Return [X, Y] of the center of cell containing provided text 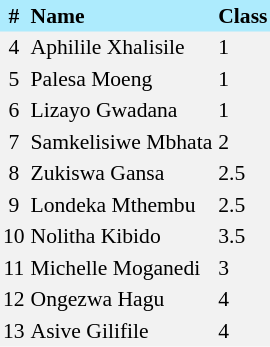
12 [14, 300]
3 [242, 268]
Samkelisiwe Mbhata [122, 142]
Aphilile Xhalisile [122, 48]
13 [14, 331]
7 [14, 142]
Class [242, 16]
11 [14, 268]
Michelle Moganedi [122, 268]
Nolitha Kibido [122, 236]
Name [122, 16]
Lizayo Gwadana [122, 110]
Zukiswa Gansa [122, 174]
Palesa Moeng [122, 79]
Asive Gilifile [122, 331]
Londeka Mthembu [122, 205]
3.5 [242, 236]
# [14, 16]
10 [14, 236]
9 [14, 205]
6 [14, 110]
Ongezwa Hagu [122, 300]
2 [242, 142]
5 [14, 79]
8 [14, 174]
